Detect which cell encompasses the target text, then output its [X, Y] center coordinate. 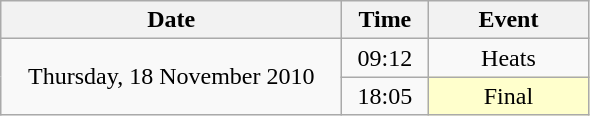
09:12 [385, 58]
Date [172, 20]
Event [508, 20]
Thursday, 18 November 2010 [172, 77]
Final [508, 96]
18:05 [385, 96]
Time [385, 20]
Heats [508, 58]
